Capture the cell that displays the provided text and extract its [x, y] central coordinate. 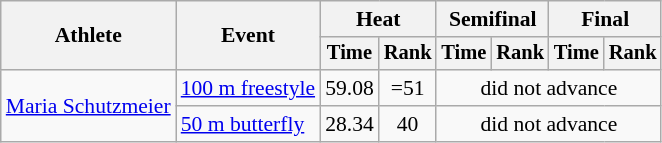
50 m butterfly [248, 124]
Athlete [88, 36]
Final [605, 19]
Maria Schutzmeier [88, 106]
Heat [378, 19]
=51 [408, 88]
59.08 [350, 88]
Event [248, 36]
28.34 [350, 124]
Semifinal [492, 19]
40 [408, 124]
100 m freestyle [248, 88]
